Detect which cell encompasses the target text, then output its [x, y] center coordinate. 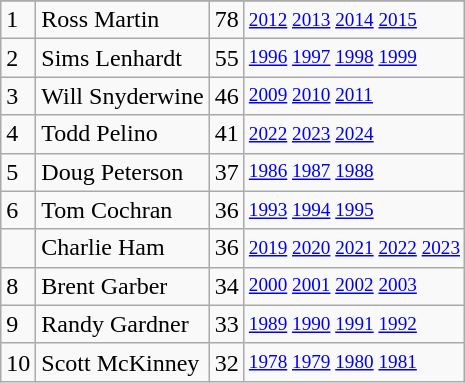
Brent Garber [122, 286]
1993 1994 1995 [354, 210]
Will Snyderwine [122, 96]
1 [18, 20]
2009 2010 2011 [354, 96]
34 [226, 286]
78 [226, 20]
1996 1997 1998 1999 [354, 58]
9 [18, 324]
6 [18, 210]
2000 2001 2002 2003 [354, 286]
41 [226, 134]
1978 1979 1980 1981 [354, 362]
5 [18, 172]
Scott McKinney [122, 362]
10 [18, 362]
2019 2020 2021 2022 2023 [354, 248]
32 [226, 362]
2022 2023 2024 [354, 134]
4 [18, 134]
1986 1987 1988 [354, 172]
55 [226, 58]
33 [226, 324]
46 [226, 96]
Charlie Ham [122, 248]
2 [18, 58]
Sims Lenhardt [122, 58]
Randy Gardner [122, 324]
2012 2013 2014 2015 [354, 20]
Doug Peterson [122, 172]
37 [226, 172]
Todd Pelino [122, 134]
Tom Cochran [122, 210]
8 [18, 286]
3 [18, 96]
Ross Martin [122, 20]
1989 1990 1991 1992 [354, 324]
